Output the [X, Y] coordinate of the center of the cell containing the given text.  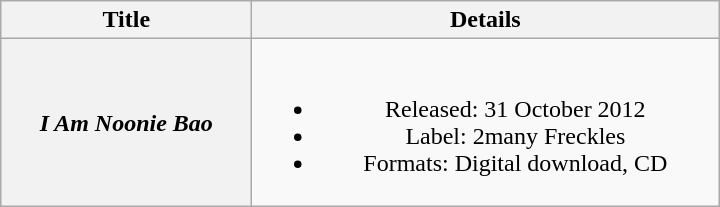
Details [486, 20]
Title [126, 20]
I Am Noonie Bao [126, 122]
Released: 31 October 2012Label: 2many FrecklesFormats: Digital download, CD [486, 122]
